Pinpoint the cell where the given text exists, returning its [X, Y] midpoint coordinate. 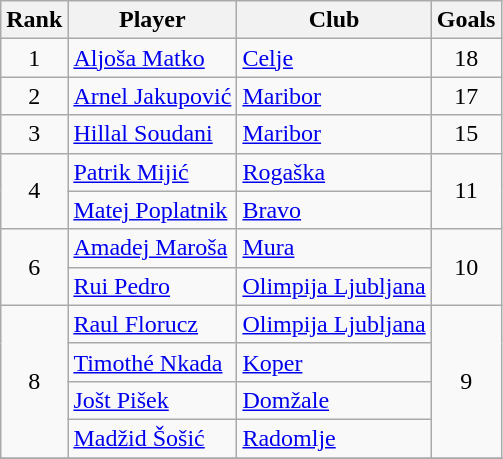
Celje [334, 58]
3 [34, 134]
Hillal Soudani [152, 134]
Matej Poplatnik [152, 210]
17 [466, 96]
18 [466, 58]
Arnel Jakupović [152, 96]
Timothé Nkada [152, 362]
Player [152, 20]
Domžale [334, 400]
Koper [334, 362]
Raul Florucz [152, 324]
Bravo [334, 210]
Club [334, 20]
6 [34, 267]
11 [466, 191]
Madžid Šošić [152, 438]
1 [34, 58]
2 [34, 96]
Aljoša Matko [152, 58]
Rank [34, 20]
Patrik Mijić [152, 172]
15 [466, 134]
4 [34, 191]
Rui Pedro [152, 286]
Rogaška [334, 172]
Jošt Pišek [152, 400]
8 [34, 381]
10 [466, 267]
9 [466, 381]
Amadej Maroša [152, 248]
Mura [334, 248]
Radomlje [334, 438]
Goals [466, 20]
